For the text-containing cell, return its midpoint in [x, y] coordinate format. 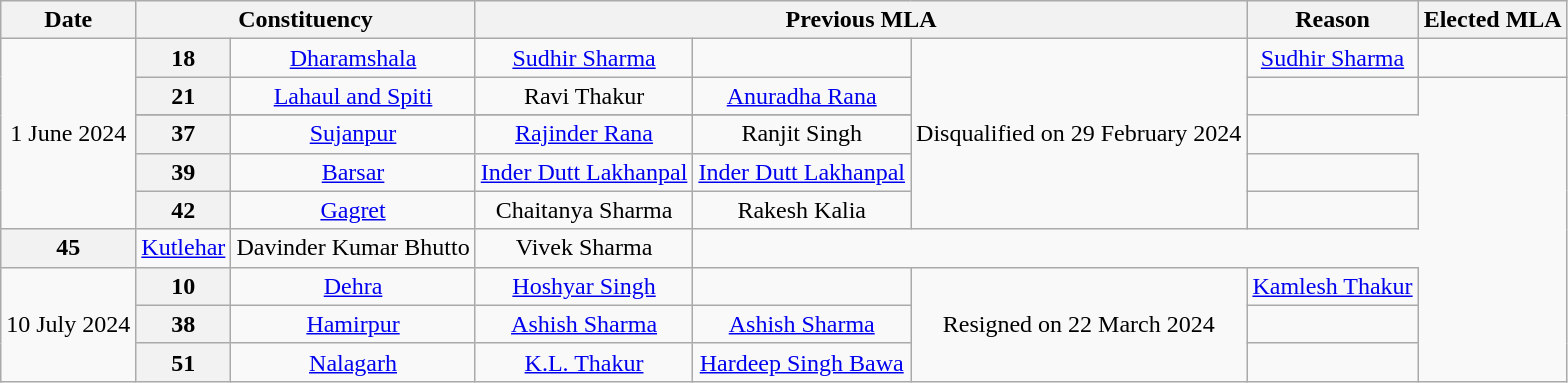
42 [184, 210]
Ravi Thakur [584, 96]
Ranjit Singh [802, 134]
Previous MLA [861, 20]
10 [184, 286]
Vivek Sharma [584, 248]
18 [184, 58]
Rakesh Kalia [802, 210]
Gagret [353, 210]
Dharamshala [353, 58]
37 [184, 134]
Barsar [353, 172]
Rajinder Rana [584, 134]
Hoshyar Singh [584, 286]
45 [68, 248]
Dehra [353, 286]
1 June 2024 [68, 134]
Elected MLA [1492, 20]
Date [68, 20]
10 July 2024 [68, 324]
Disqualified on 29 February 2024 [1079, 134]
Kamlesh Thakur [1332, 286]
Resigned on 22 March 2024 [1079, 324]
Hardeep Singh Bawa [802, 362]
Davinder Kumar Bhutto [353, 248]
Reason [1332, 20]
Nalagarh [353, 362]
Kutlehar [184, 248]
Sujanpur [353, 134]
K.L. Thakur [584, 362]
Hamirpur [353, 324]
51 [184, 362]
Chaitanya Sharma [584, 210]
Lahaul and Spiti [353, 96]
38 [184, 324]
39 [184, 172]
Constituency [306, 20]
Anuradha Rana [802, 96]
21 [184, 96]
